Scan for the cell matching the given text and deliver its (X, Y) coordinate at center. 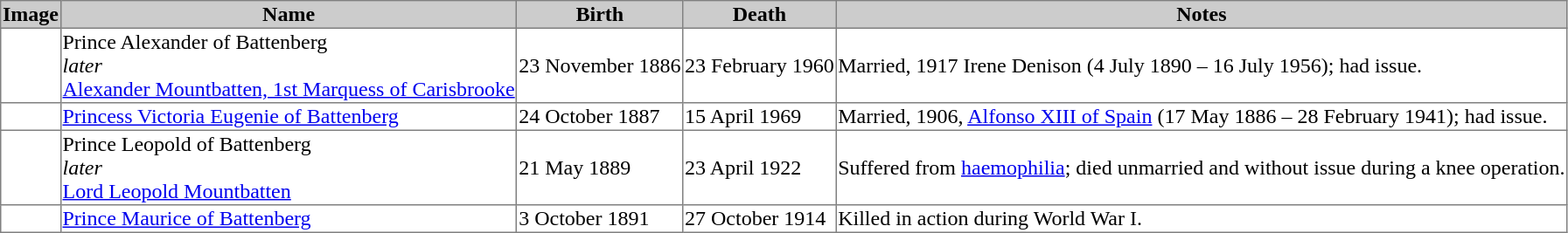
27 October 1914 (759, 219)
Suffered from haemophilia; died unmarried and without issue during a knee operation. (1202, 168)
Princess Victoria Eugenie of Battenberg (289, 117)
23 April 1922 (759, 168)
Birth (600, 15)
15 April 1969 (759, 117)
Name (289, 15)
Prince Leopold of Battenberg later Lord Leopold Mountbatten (289, 168)
24 October 1887 (600, 117)
Image (31, 15)
3 October 1891 (600, 219)
Prince Alexander of Battenberg later Alexander Mountbatten, 1st Marquess of Carisbrooke (289, 65)
Married, 1917 Irene Denison (4 July 1890 – 16 July 1956); had issue. (1202, 65)
21 May 1889 (600, 168)
Prince Maurice of Battenberg (289, 219)
23 February 1960 (759, 65)
Death (759, 15)
23 November 1886 (600, 65)
Married, 1906, Alfonso XIII of Spain (17 May 1886 – 28 February 1941); had issue. (1202, 117)
Notes (1202, 15)
Killed in action during World War I. (1202, 219)
